Find where the given text appears and provide that cell's center as (x, y) coordinate. 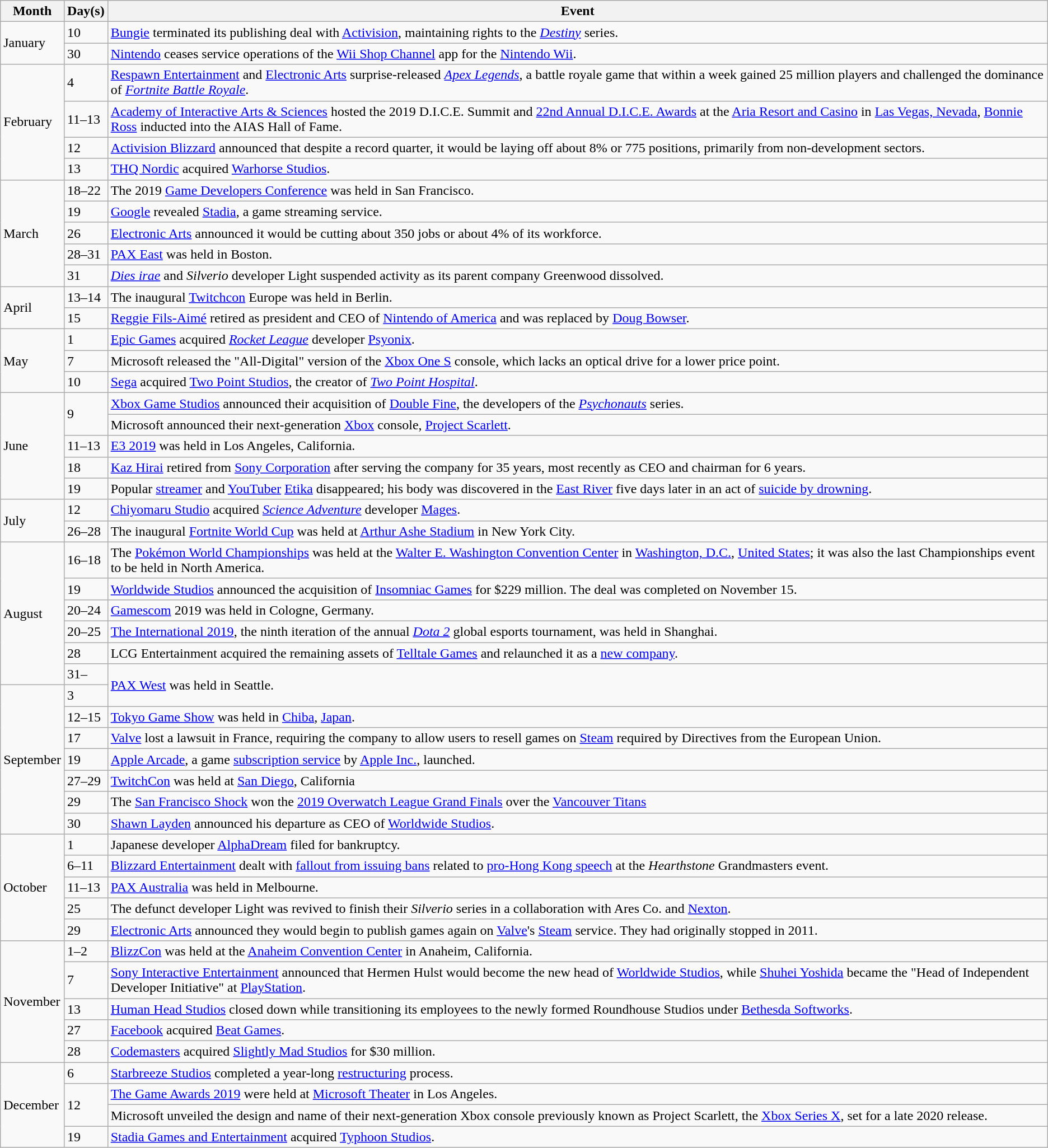
Blizzard Entertainment dealt with fallout from issuing bans related to pro-Hong Kong speech at the Hearthstone Grandmasters event. (578, 866)
May (32, 361)
27 (86, 1030)
26–28 (86, 531)
Codemasters acquired Slightly Mad Studios for $30 million. (578, 1052)
The inaugural Twitchcon Europe was held in Berlin. (578, 297)
26 (86, 233)
August (32, 613)
27–29 (86, 781)
Event (578, 11)
9 (86, 414)
28–31 (86, 254)
Tokyo Game Show was held in Chiba, Japan. (578, 717)
Dies irae and Silverio developer Light suspended activity as its parent company Greenwood dissolved. (578, 275)
Microsoft announced their next-generation Xbox console, Project Scarlett. (578, 425)
PAX East was held in Boston. (578, 254)
The inaugural Fortnite World Cup was held at Arthur Ashe Stadium in New York City. (578, 531)
1–2 (86, 951)
Kaz Hirai retired from Sony Corporation after serving the company for 35 years, most recently as CEO and chairman for 6 years. (578, 467)
The International 2019, the ninth iteration of the annual Dota 2 global esports tournament, was held in Shanghai. (578, 631)
Electronic Arts announced it would be cutting about 350 jobs or about 4% of its workforce. (578, 233)
THQ Nordic acquired Warhorse Studios. (578, 169)
March (32, 233)
Gamescom 2019 was held in Cologne, Germany. (578, 610)
July (32, 521)
November (32, 1001)
BlizzCon was held at the Anaheim Convention Center in Anaheim, California. (578, 951)
The defunct developer Light was revived to finish their Silverio series in a collaboration with Ares Co. and Nexton. (578, 908)
December (32, 1105)
20–24 (86, 610)
April (32, 308)
Day(s) (86, 11)
Month (32, 11)
Valve lost a lawsuit in France, requiring the company to allow users to resell games on Steam required by Directives from the European Union. (578, 738)
Sega acquired Two Point Studios, the creator of Two Point Hospital. (578, 382)
Japanese developer AlphaDream filed for bankruptcy. (578, 845)
17 (86, 738)
Starbreeze Studios completed a year-long restructuring process. (578, 1073)
Facebook acquired Beat Games. (578, 1030)
6–11 (86, 866)
6 (86, 1073)
June (32, 446)
Worldwide Studios announced the acquisition of Insomniac Games for $229 million. The deal was completed on November 15. (578, 589)
September (32, 760)
Human Head Studios closed down while transitioning its employees to the newly formed Roundhouse Studios under Bethesda Softworks. (578, 1009)
Xbox Game Studios announced their acquisition of Double Fine, the developers of the Psychonauts series. (578, 404)
3 (86, 696)
15 (86, 318)
October (32, 887)
25 (86, 908)
12–15 (86, 717)
LCG Entertainment acquired the remaining assets of Telltale Games and relaunched it as a new company. (578, 653)
The 2019 Game Developers Conference was held in San Francisco. (578, 190)
Reggie Fils-Aimé retired as president and CEO of Nintendo of America and was replaced by Doug Bowser. (578, 318)
January (32, 43)
16–18 (86, 560)
20–25 (86, 631)
The San Francisco Shock won the 2019 Overwatch League Grand Finals over the Vancouver Titans (578, 802)
E3 2019 was held in Los Angeles, California. (578, 446)
13–14 (86, 297)
18–22 (86, 190)
PAX West was held in Seattle. (578, 685)
Epic Games acquired Rocket League developer Psyonix. (578, 340)
Popular streamer and YouTuber Etika disappeared; his body was discovered in the East River five days later in an act of suicide by drowning. (578, 489)
February (32, 122)
31 (86, 275)
Electronic Arts announced they would begin to publish games again on Valve's Steam service. They had originally stopped in 2011. (578, 930)
31– (86, 674)
TwitchCon was held at San Diego, California (578, 781)
The Game Awards 2019 were held at Microsoft Theater in Los Angeles. (578, 1094)
Chiyomaru Studio acquired Science Adventure developer Mages. (578, 510)
Microsoft released the "All-Digital" version of the Xbox One S console, which lacks an optical drive for a lower price point. (578, 361)
Nintendo ceases service operations of the Wii Shop Channel app for the Nintendo Wii. (578, 54)
Stadia Games and Entertainment acquired Typhoon Studios. (578, 1137)
Shawn Layden announced his departure as CEO of Worldwide Studios. (578, 823)
Apple Arcade, a game subscription service by Apple Inc., launched. (578, 760)
Bungie terminated its publishing deal with Activision, maintaining rights to the Destiny series. (578, 32)
4 (86, 83)
Google revealed Stadia, a game streaming service. (578, 212)
PAX Australia was held in Melbourne. (578, 887)
18 (86, 467)
